Capture the cell that displays the provided text and extract its (X, Y) central coordinate. 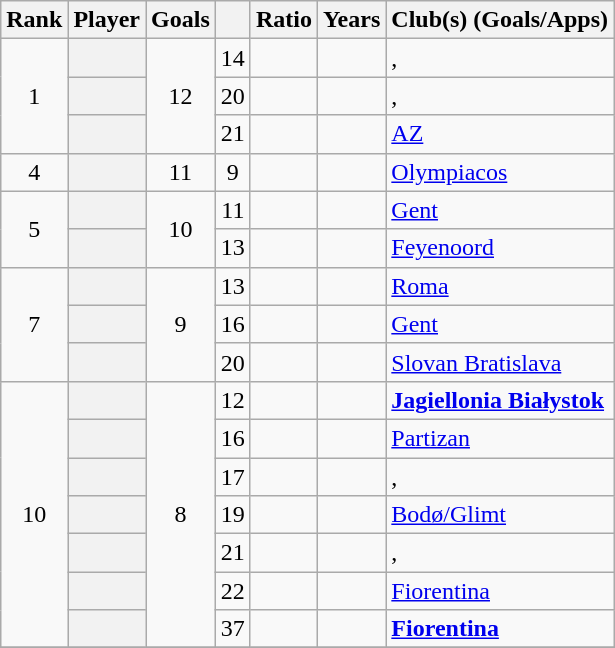
4 (34, 172)
Years (351, 20)
Bodø/Glimt (500, 515)
Slovan Bratislava (500, 362)
Player (107, 20)
7 (34, 324)
8 (181, 514)
Partizan (500, 438)
5 (34, 229)
Rank (34, 20)
Jagiellonia Białystok (500, 400)
19 (232, 515)
AZ (500, 134)
Goals (181, 20)
Club(s) (Goals/Apps) (500, 20)
Ratio (284, 20)
17 (232, 477)
14 (232, 58)
Olympiacos (500, 172)
Feyenoord (500, 248)
37 (232, 629)
22 (232, 591)
1 (34, 96)
Roma (500, 286)
